For the text-containing cell, return its midpoint in (X, Y) coordinate format. 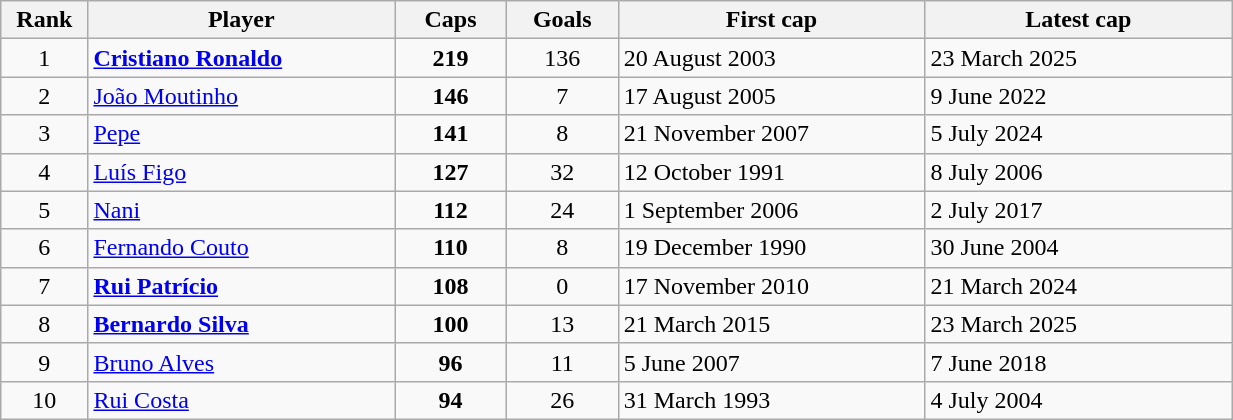
7 June 2018 (1078, 362)
2 July 2017 (1078, 210)
11 (562, 362)
6 (44, 248)
Rank (44, 20)
5 June 2007 (772, 362)
9 (44, 362)
Player (242, 20)
31 March 1993 (772, 400)
4 (44, 172)
0 (562, 286)
Bernardo Silva (242, 324)
141 (451, 134)
21 March 2015 (772, 324)
127 (451, 172)
1 (44, 58)
12 October 1991 (772, 172)
Nani (242, 210)
3 (44, 134)
Cristiano Ronaldo (242, 58)
219 (451, 58)
Pepe (242, 134)
First cap (772, 20)
Rui Costa (242, 400)
8 July 2006 (1078, 172)
21 November 2007 (772, 134)
112 (451, 210)
136 (562, 58)
2 (44, 96)
21 March 2024 (1078, 286)
146 (451, 96)
4 July 2004 (1078, 400)
5 (44, 210)
108 (451, 286)
Caps (451, 20)
94 (451, 400)
10 (44, 400)
1 September 2006 (772, 210)
110 (451, 248)
17 November 2010 (772, 286)
9 June 2022 (1078, 96)
Goals (562, 20)
Rui Patrício (242, 286)
26 (562, 400)
13 (562, 324)
24 (562, 210)
20 August 2003 (772, 58)
19 December 1990 (772, 248)
Bruno Alves (242, 362)
5 July 2024 (1078, 134)
Latest cap (1078, 20)
17 August 2005 (772, 96)
96 (451, 362)
30 June 2004 (1078, 248)
32 (562, 172)
João Moutinho (242, 96)
Fernando Couto (242, 248)
Luís Figo (242, 172)
100 (451, 324)
